Find where the given text appears and provide that cell's center as [X, Y] coordinate. 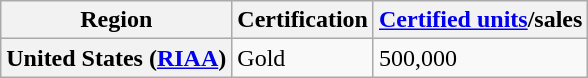
Certified units/sales [480, 20]
Certification [303, 20]
United States (RIAA) [116, 58]
Region [116, 20]
Gold [303, 58]
500,000 [480, 58]
